From the cell containing the given text, extract its center point as [X, Y] coordinate. 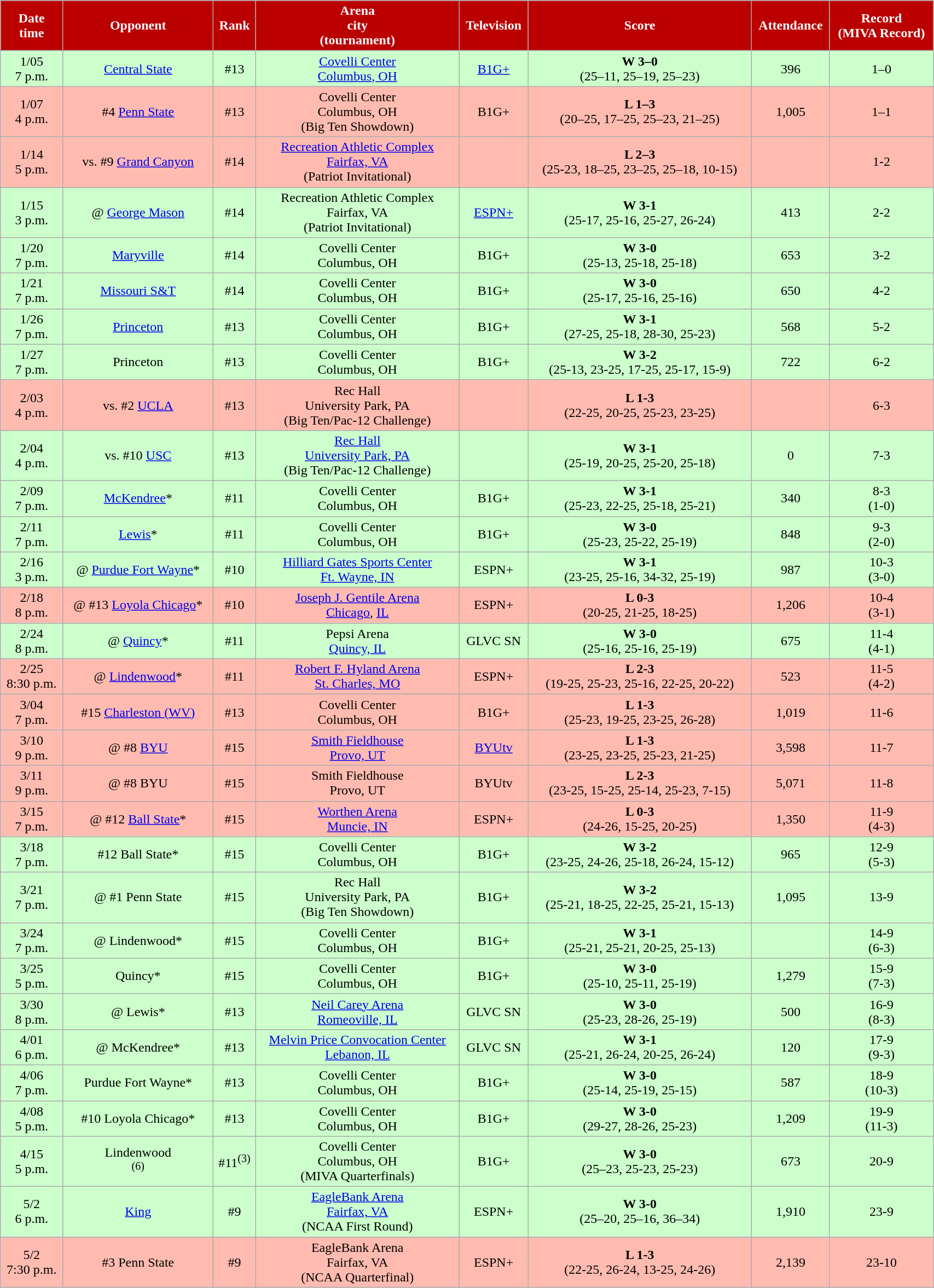
vs. #9 Grand Canyon [138, 162]
@ #12 Ball State* [138, 819]
1,206 [791, 605]
1/074 p.m. [32, 112]
W 3-0(25-23, 25-22, 25-19) [640, 534]
Rank [234, 26]
1/207 p.m. [32, 255]
L 2–3(25-23, 18–25, 23–25, 25–18, 10-15) [640, 162]
120 [791, 1047]
McKendree* [138, 498]
10-4(3-1) [881, 605]
3/047 p.m. [32, 712]
650 [791, 291]
396 [791, 69]
2,139 [791, 1262]
L 1-3(22-25, 26-24, 13-25, 24-26) [640, 1262]
#4 Penn State [138, 112]
3,598 [791, 747]
W 3-2(25-21, 18-25, 22-25, 25-21, 15-13) [640, 897]
L 1-3(22-25, 20-25, 25-23, 23-25) [640, 405]
965 [791, 855]
6-2 [881, 362]
1,350 [791, 819]
3/119 p.m. [32, 784]
W 3-1(25-23, 22-25, 25-18, 25-21) [640, 498]
Lindenwood (6) [138, 1162]
18-9(10-3) [881, 1082]
L 2-3(23-25, 15-25, 25-14, 25-23, 7-15) [640, 784]
W 3-0(25–20, 25–16, 36–34) [640, 1212]
@ #1 Penn State [138, 897]
1,005 [791, 112]
L 1-3(23-25, 23-25, 25-23, 21-25) [640, 747]
0 [791, 455]
1–0 [881, 69]
L 0-3(24-26, 15-25, 20-25) [640, 819]
Missouri S&T [138, 291]
16-9(8-3) [881, 1011]
Lewis* [138, 534]
Hilliard Gates Sports CenterFt. Wayne, IN [357, 570]
17-9(9-3) [881, 1047]
987 [791, 570]
11-6 [881, 712]
W 3-1(25-19, 20-25, 25-20, 25-18) [640, 455]
1/145 p.m. [32, 162]
King [138, 1212]
vs. #10 USC [138, 455]
Datetime [32, 26]
413 [791, 212]
#3 Penn State [138, 1262]
W 3-1(23-25, 25-16, 34-32, 25-19) [640, 570]
L 0-3(20-25, 21-25, 18-25) [640, 605]
Covelli CenterColumbus, OH(MIVA Quarterfinals) [357, 1162]
12-9(5-3) [881, 855]
23-9 [881, 1212]
523 [791, 676]
5/26 p.m. [32, 1212]
500 [791, 1011]
W 3-1(25-21, 26-24, 20-25, 26-24) [640, 1047]
W 3-1(27-25, 25-18, 28-30, 25-23) [640, 326]
3/109 p.m. [32, 747]
2/117 p.m. [32, 534]
W 3-0(25-13, 25-18, 25-18) [640, 255]
#11(3) [234, 1162]
11-9(4-3) [881, 819]
@ Lewis* [138, 1011]
Rec HallUniversity Park, PA(Big Ten Showdown) [357, 897]
1,095 [791, 897]
675 [791, 641]
8-3(1-0) [881, 498]
1/057 p.m. [32, 69]
848 [791, 534]
11-7 [881, 747]
2-2 [881, 212]
Melvin Price Convocation CenterLebanon, IL [357, 1047]
1/267 p.m. [32, 326]
2/258:30 p.m. [32, 676]
1/277 p.m. [32, 362]
W 3-0(25-17, 25-16, 25-16) [640, 291]
568 [791, 326]
722 [791, 362]
Neil Carey ArenaRomeoville, IL [357, 1011]
W 3-2(23-25, 24-26, 25-18, 26-24, 15-12) [640, 855]
1,279 [791, 976]
2/044 p.m. [32, 455]
1/153 p.m. [32, 212]
340 [791, 498]
L 1-3(25-23, 19-25, 23-25, 26-28) [640, 712]
19-9(11-3) [881, 1118]
13-9 [881, 897]
11-4(4-1) [881, 641]
1–1 [881, 112]
#15 Charleston (WV) [138, 712]
3/255 p.m. [32, 976]
W 3-0(25-10, 25-11, 25-19) [640, 976]
4-2 [881, 291]
Joseph J. Gentile ArenaChicago, IL [357, 605]
@ George Mason [138, 212]
1,019 [791, 712]
@ McKendree* [138, 1047]
2/034 p.m. [32, 405]
1-2 [881, 162]
EagleBank ArenaFairfax, VA(NCAA First Round) [357, 1212]
W 3-0(25–23, 25-23, 25-23) [640, 1162]
#12 Ball State* [138, 855]
5-2 [881, 326]
Record(MIVA Record) [881, 26]
W 3-0(25-23, 28-26, 25-19) [640, 1011]
Television [494, 26]
#10 Loyola Chicago* [138, 1118]
4/067 p.m. [32, 1082]
Purdue Fort Wayne* [138, 1082]
3/157 p.m. [32, 819]
2/248 p.m. [32, 641]
Score [640, 26]
Attendance [791, 26]
4/155 p.m. [32, 1162]
5/27:30 p.m. [32, 1262]
2/163 p.m. [32, 570]
1,910 [791, 1212]
15-9(7-3) [881, 976]
Maryville [138, 255]
3/308 p.m. [32, 1011]
@ Purdue Fort Wayne* [138, 570]
Central State [138, 69]
20-9 [881, 1162]
W 3–0(25–11, 25–19, 25–23) [640, 69]
@ #13 Loyola Chicago* [138, 605]
4/016 p.m. [32, 1047]
vs. #2 UCLA [138, 405]
L 2-3(19-25, 25-23, 25-16, 22-25, 20-22) [640, 676]
Pepsi ArenaQuincy, IL [357, 641]
W 3-0(25-16, 25-16, 25-19) [640, 641]
Opponent [138, 26]
11-5(4-2) [881, 676]
3-2 [881, 255]
2/188 p.m. [32, 605]
10-3(3-0) [881, 570]
Worthen ArenaMuncie, IN [357, 819]
1/217 p.m. [32, 291]
11-8 [881, 784]
23-10 [881, 1262]
3/217 p.m. [32, 897]
7-3 [881, 455]
W 3-0(25-14, 25-19, 25-15) [640, 1082]
673 [791, 1162]
6-3 [881, 405]
Covelli CenterColumbus, OH(Big Ten Showdown) [357, 112]
3/187 p.m. [32, 855]
653 [791, 255]
3/247 p.m. [32, 940]
587 [791, 1082]
5,071 [791, 784]
L 1–3(20–25, 17–25, 25–23, 21–25) [640, 112]
W 3-2(25-13, 23-25, 17-25, 25-17, 15-9) [640, 362]
Quincy* [138, 976]
W 3-0(29-27, 28-26, 25-23) [640, 1118]
W 3-1(25-17, 25-16, 25-27, 26-24) [640, 212]
9-3(2-0) [881, 534]
EagleBank ArenaFairfax, VA(NCAA Quarterfinal) [357, 1262]
W 3-1(25-21, 25-21, 20-25, 25-13) [640, 940]
4/085 p.m. [32, 1118]
Arenacity(tournament) [357, 26]
1,209 [791, 1118]
Robert F. Hyland ArenaSt. Charles, MO [357, 676]
2/097 p.m. [32, 498]
14-9(6-3) [881, 940]
@ Quincy* [138, 641]
